Capture the cell that displays the provided text and extract its (x, y) central coordinate. 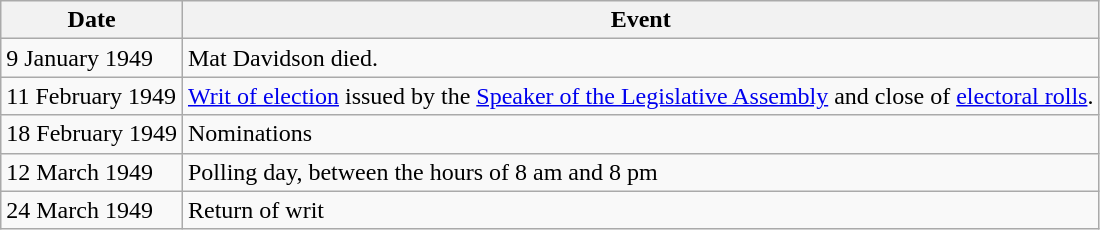
Return of writ (640, 210)
Date (92, 20)
11 February 1949 (92, 96)
Mat Davidson died. (640, 58)
24 March 1949 (92, 210)
9 January 1949 (92, 58)
Nominations (640, 134)
12 March 1949 (92, 172)
18 February 1949 (92, 134)
Writ of election issued by the Speaker of the Legislative Assembly and close of electoral rolls. (640, 96)
Event (640, 20)
Polling day, between the hours of 8 am and 8 pm (640, 172)
